Scan for the cell matching the given text and deliver its [x, y] coordinate at center. 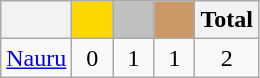
0 [92, 58]
2 [227, 58]
Nauru [36, 58]
Total [227, 20]
